Identify which cell holds the provided text, then report its (x, y) central coordinate. 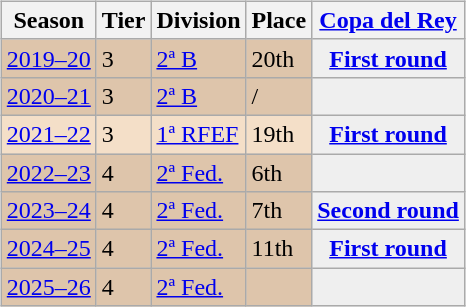
Division (198, 20)
Tier (124, 20)
2021–22 (48, 134)
Season (48, 20)
2022–23 (48, 173)
2020–21 (48, 96)
6th (279, 173)
2023–24 (48, 211)
2025–26 (48, 287)
2019–20 (48, 58)
/ (279, 96)
20th (279, 58)
11th (279, 249)
Place (279, 20)
19th (279, 134)
1ª RFEF (198, 134)
2024–25 (48, 249)
Second round (388, 211)
Copa del Rey (388, 20)
7th (279, 211)
